From the cell containing the given text, extract its center point as [X, Y] coordinate. 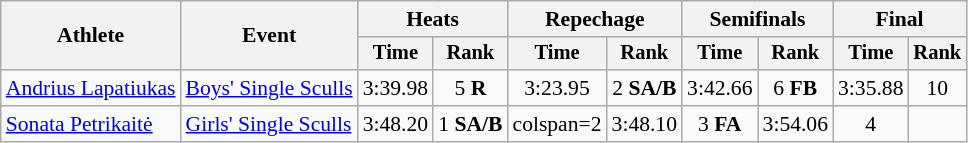
4 [870, 124]
Repechage [594, 19]
3:48.20 [396, 124]
3:39.98 [396, 88]
10 [938, 88]
2 SA/B [644, 88]
3:35.88 [870, 88]
colspan=2 [556, 124]
1 SA/B [470, 124]
Boys' Single Sculls [270, 88]
3:42.66 [720, 88]
3:23.95 [556, 88]
Athlete [91, 36]
Semifinals [758, 19]
3:48.10 [644, 124]
Final [900, 19]
3:54.06 [796, 124]
Sonata Petrikaitė [91, 124]
Andrius Lapatiukas [91, 88]
Heats [433, 19]
6 FB [796, 88]
5 R [470, 88]
3 FA [720, 124]
Event [270, 36]
Girls' Single Sculls [270, 124]
